Identify which cell holds the provided text, then report its [X, Y] central coordinate. 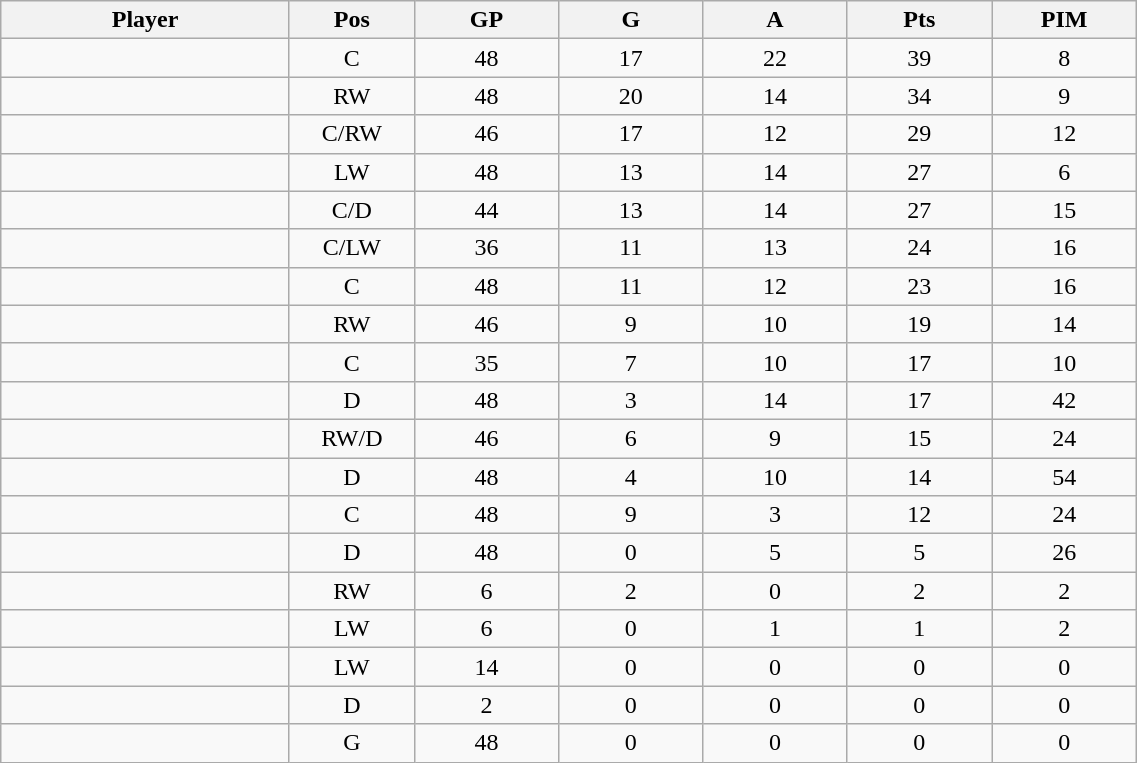
22 [775, 58]
44 [486, 210]
Pos [352, 20]
42 [1064, 400]
35 [486, 362]
19 [919, 324]
23 [919, 286]
26 [1064, 553]
A [775, 20]
Pts [919, 20]
GP [486, 20]
PIM [1064, 20]
4 [631, 477]
RW/D [352, 438]
C/LW [352, 248]
8 [1064, 58]
C/D [352, 210]
29 [919, 134]
7 [631, 362]
39 [919, 58]
C/RW [352, 134]
20 [631, 96]
54 [1064, 477]
Player [146, 20]
36 [486, 248]
34 [919, 96]
